For the text-containing cell, return its midpoint in (x, y) coordinate format. 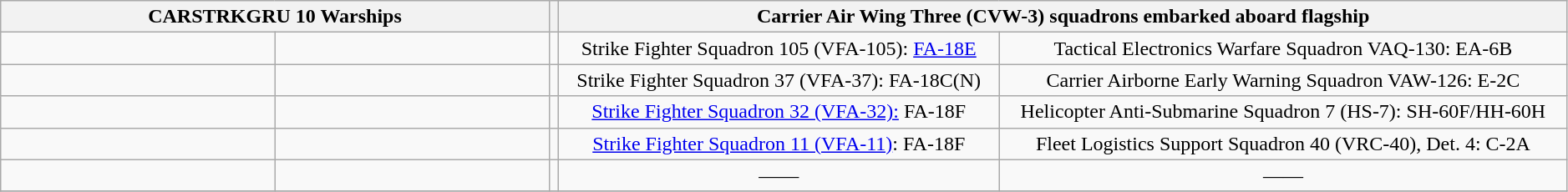
Fleet Logistics Support Squadron 40 (VRC-40), Det. 4: C-2A (1283, 144)
Carrier Air Wing Three (CVW-3) squadrons embarked aboard flagship (1063, 17)
Strike Fighter Squadron 37 (VFA-37): FA-18C(N) (779, 80)
Strike Fighter Squadron 105 (VFA-105): FA-18E (779, 48)
Helicopter Anti-Submarine Squadron 7 (HS-7): SH-60F/HH-60H (1283, 112)
CARSTRKGRU 10 Warships (275, 17)
Carrier Airborne Early Warning Squadron VAW-126: E-2C (1283, 80)
Strike Fighter Squadron 32 (VFA-32): FA-18F (779, 112)
Strike Fighter Squadron 11 (VFA-11): FA-18F (779, 144)
Tactical Electronics Warfare Squadron VAQ-130: EA-6B (1283, 48)
